Extract the (X, Y) coordinate from the center of the cell holding the provided text.  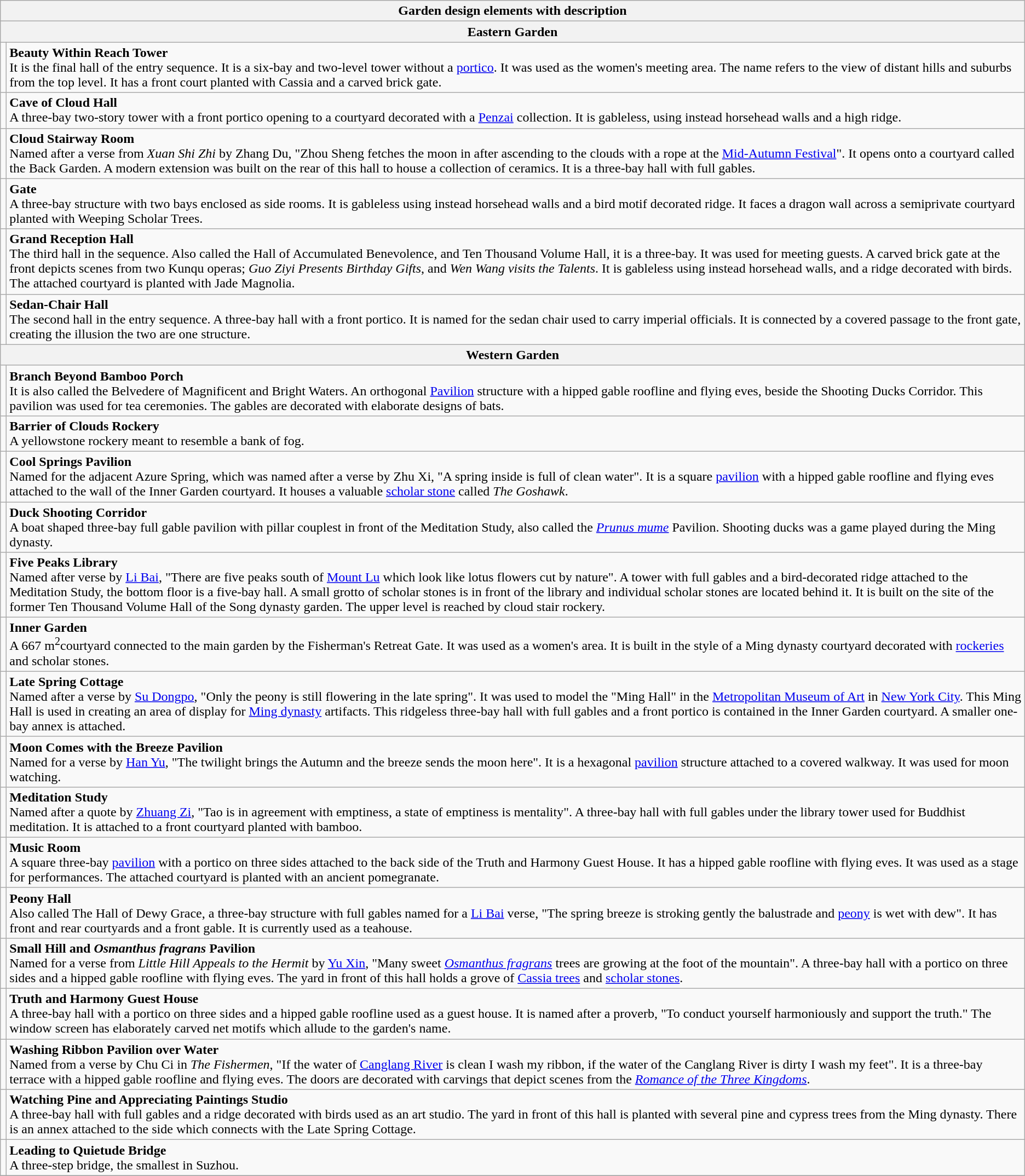
Eastern Garden (512, 32)
Barrier of Clouds RockeryA yellowstone rockery meant to resemble a bank of fog. (516, 434)
Western Garden (512, 355)
Leading to Quietude BridgeA three-step bridge, the smallest in Suzhou. (516, 1157)
Garden design elements with description (512, 11)
